Detect which cell encompasses the target text, then output its [X, Y] center coordinate. 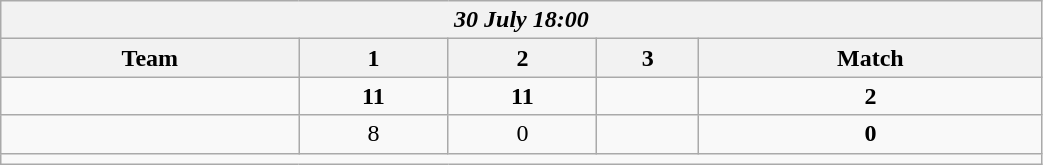
Team [150, 58]
Match [870, 58]
1 [374, 58]
30 July 18:00 [522, 20]
8 [374, 134]
3 [648, 58]
